Locate the cell with the specified text and output its [x, y] center coordinate. 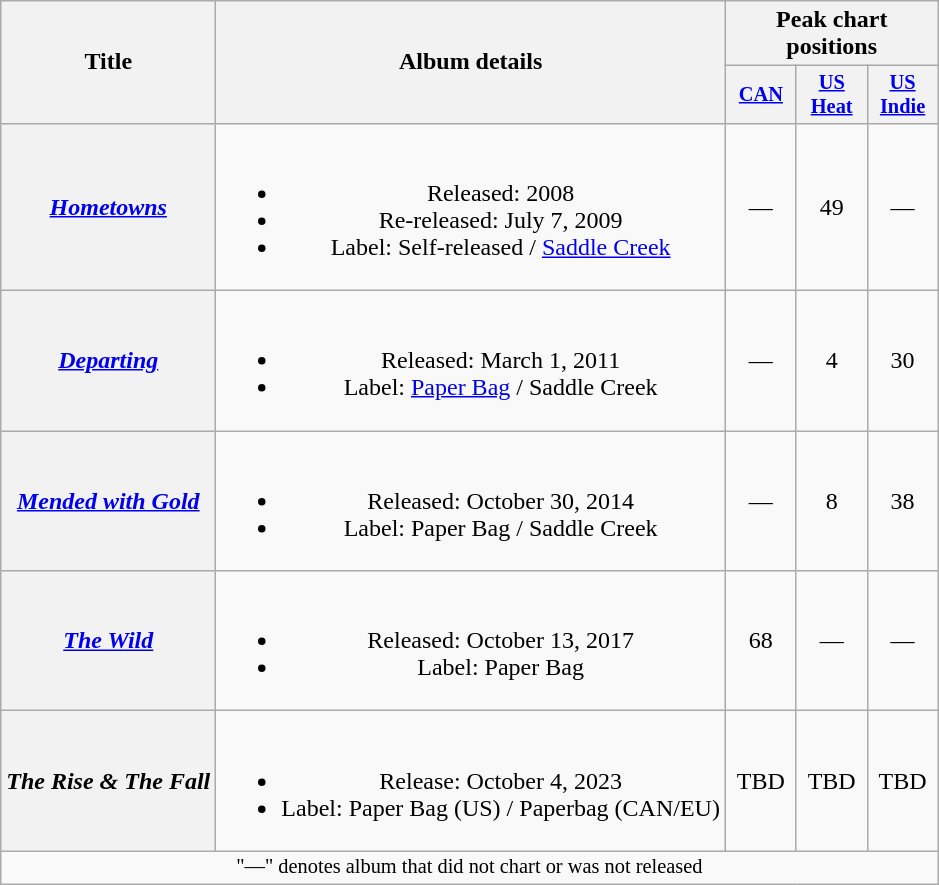
The Rise & The Fall [108, 781]
US Heat [832, 95]
US Indie [902, 95]
Release: October 4, 2023Label: Paper Bag (US) / Paperbag (CAN/EU) [471, 781]
Peak chart positions [832, 34]
Album details [471, 62]
4 [832, 361]
68 [760, 641]
"—" denotes album that did not chart or was not released [470, 868]
Hometowns [108, 206]
49 [832, 206]
Title [108, 62]
Departing [108, 361]
8 [832, 501]
Released: March 1, 2011Label: Paper Bag / Saddle Creek [471, 361]
30 [902, 361]
The Wild [108, 641]
CAN [760, 95]
Mended with Gold [108, 501]
Released: October 30, 2014Label: Paper Bag / Saddle Creek [471, 501]
Released: 2008Re-released: July 7, 2009Label: Self-released / Saddle Creek [471, 206]
38 [902, 501]
Released: October 13, 2017Label: Paper Bag [471, 641]
